Locate the cell with the specified text and output its [x, y] center coordinate. 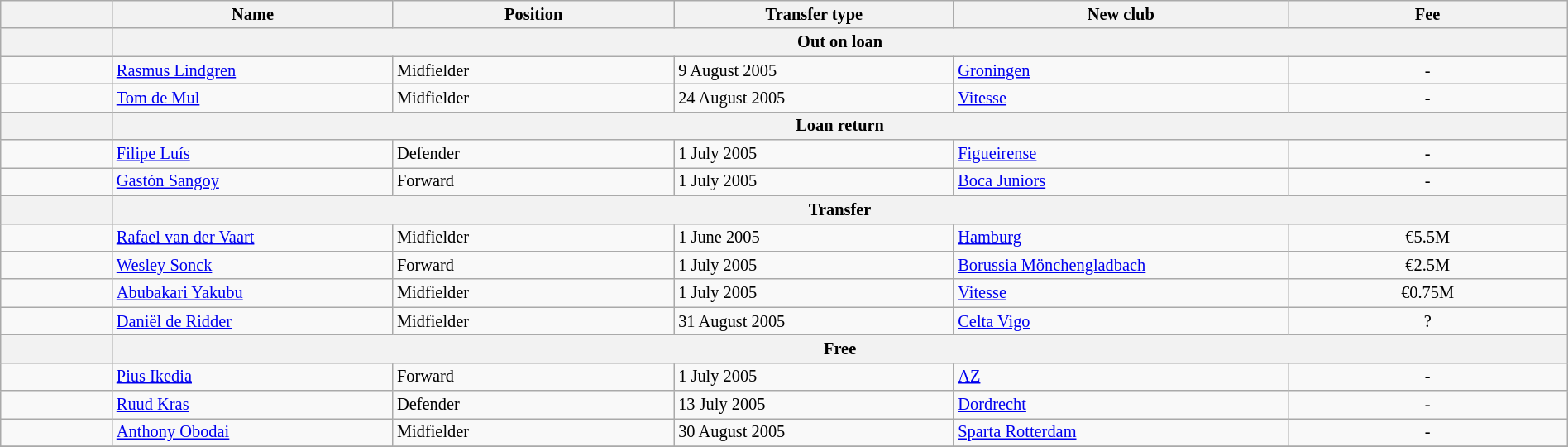
Filipe Luís [253, 154]
Figueirense [1121, 154]
Groningen [1121, 70]
Wesley Sonck [253, 265]
? [1427, 321]
9 August 2005 [814, 70]
Dordrecht [1121, 405]
New club [1121, 14]
Transfer type [814, 14]
Sparta Rotterdam [1121, 432]
€5.5M [1427, 238]
Position [533, 14]
Free [840, 348]
Transfer [840, 209]
1 June 2005 [814, 238]
Celta Vigo [1121, 321]
AZ [1121, 377]
13 July 2005 [814, 405]
Fee [1427, 14]
Boca Juniors [1121, 181]
31 August 2005 [814, 321]
Hamburg [1121, 238]
Ruud Kras [253, 405]
24 August 2005 [814, 98]
Abubakari Yakubu [253, 293]
Borussia Mönchengladbach [1121, 265]
Out on loan [840, 42]
Pius Ikedia [253, 377]
Tom de Mul [253, 98]
Loan return [840, 126]
Name [253, 14]
Rasmus Lindgren [253, 70]
30 August 2005 [814, 432]
€2.5M [1427, 265]
Daniël de Ridder [253, 321]
Rafael van der Vaart [253, 238]
€0.75M [1427, 293]
Anthony Obodai [253, 432]
Gastón Sangoy [253, 181]
